Capture the cell that displays the provided text and extract its (x, y) central coordinate. 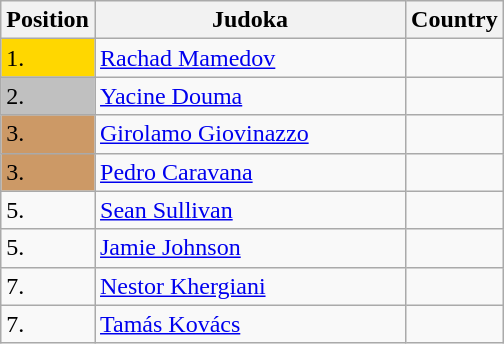
Judoka (250, 20)
2. (48, 96)
1. (48, 58)
Jamie Johnson (250, 248)
Girolamo Giovinazzo (250, 134)
Pedro Caravana (250, 172)
Yacine Douma (250, 96)
Sean Sullivan (250, 210)
Rachad Mamedov (250, 58)
Position (48, 20)
Country (455, 20)
Nestor Khergiani (250, 286)
Tamás Kovács (250, 324)
